Provide the [X, Y] coordinate of the cell's center where the given text is located.  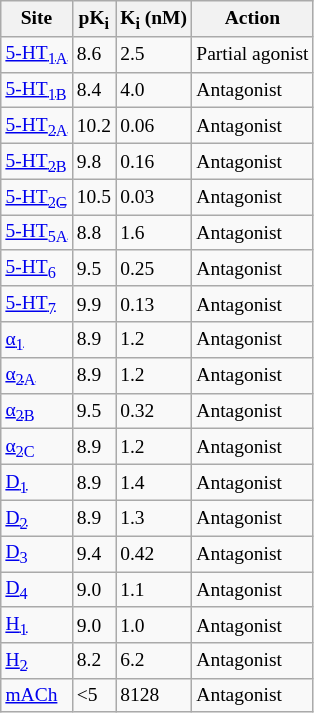
1.6 [154, 233]
10.2 [94, 126]
4.0 [154, 90]
5-HT2A [36, 126]
α2C [36, 447]
1.0 [154, 625]
9.4 [94, 554]
Partial agonist [252, 54]
5-HT2B [36, 161]
9.8 [94, 161]
Ki (nM) [154, 19]
1.1 [154, 590]
0.42 [154, 554]
D3 [36, 554]
5-HT1A [36, 54]
α2A [36, 375]
H1 [36, 625]
α2B [36, 411]
Action [252, 19]
5-HT7 [36, 304]
6.2 [154, 661]
5-HT2C [36, 197]
0.32 [154, 411]
5-HT1B [36, 90]
D4 [36, 590]
10.5 [94, 197]
8.8 [94, 233]
9.9 [94, 304]
Site [36, 19]
8.2 [94, 661]
8.6 [94, 54]
1.4 [154, 482]
5-HT5A [36, 233]
α1 [36, 340]
1.3 [154, 518]
D2 [36, 518]
mACh [36, 696]
0.25 [154, 268]
D1 [36, 482]
0.03 [154, 197]
5-HT6 [36, 268]
pKi [94, 19]
0.13 [154, 304]
8.4 [94, 90]
<5 [94, 696]
2.5 [154, 54]
8128 [154, 696]
0.16 [154, 161]
0.06 [154, 126]
H2 [36, 661]
